Find where the given text appears and provide that cell's center as (X, Y) coordinate. 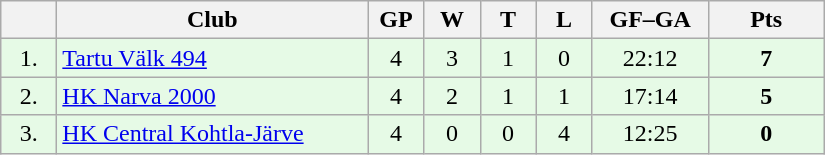
HK Narva 2000 (212, 96)
GP (396, 20)
12:25 (650, 134)
17:14 (650, 96)
GF–GA (650, 20)
3. (29, 134)
2 (452, 96)
1. (29, 58)
7 (766, 58)
HK Central Kohtla-Järve (212, 134)
2. (29, 96)
3 (452, 58)
Tartu Välk 494 (212, 58)
T (508, 20)
Pts (766, 20)
W (452, 20)
L (564, 20)
5 (766, 96)
Club (212, 20)
22:12 (650, 58)
